Scan for the cell matching the given text and deliver its (x, y) coordinate at center. 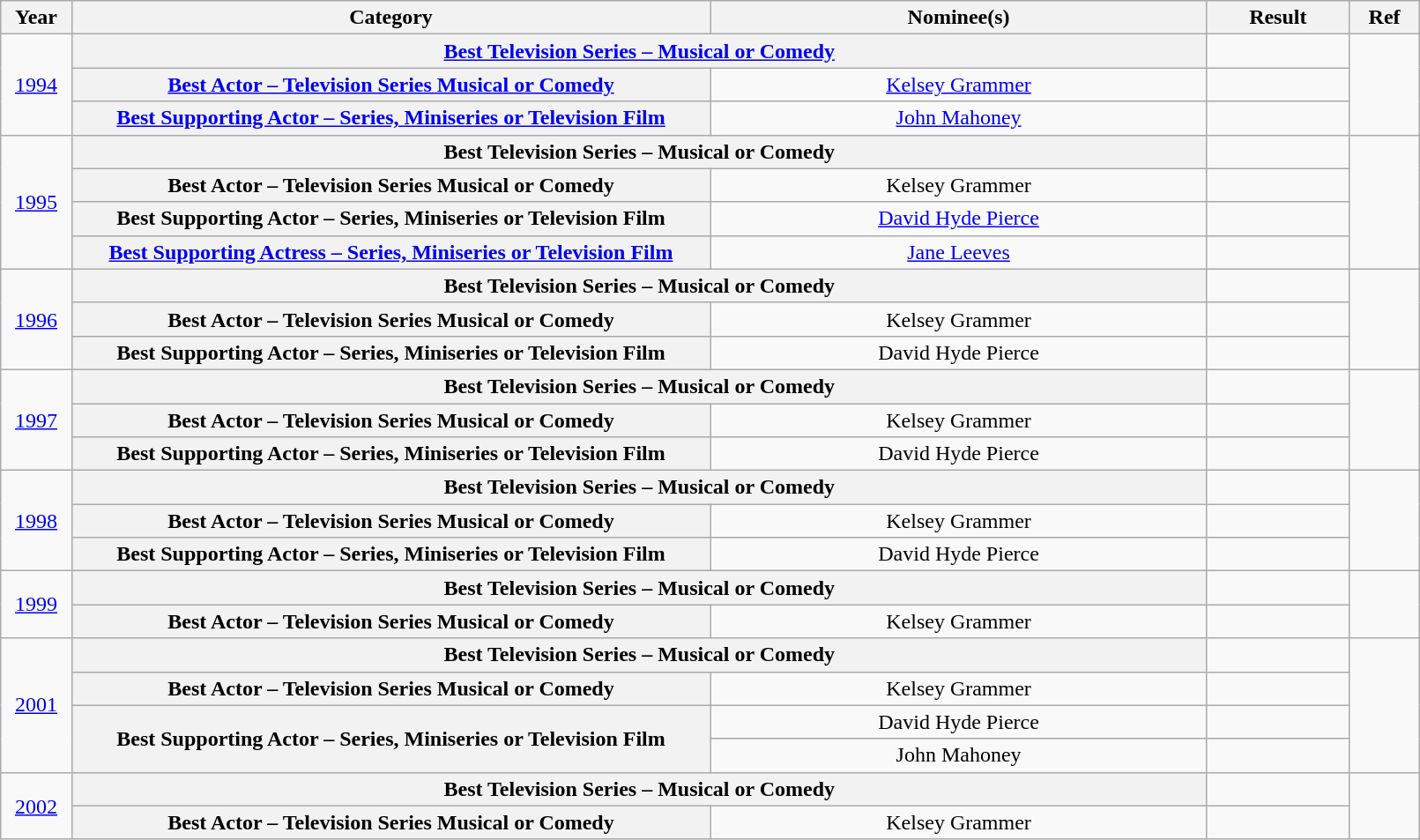
Category (391, 18)
2001 (36, 705)
2002 (36, 806)
1999 (36, 605)
1997 (36, 420)
1998 (36, 521)
Best Supporting Actress – Series, Miniseries or Television Film (391, 252)
1995 (36, 202)
Result (1278, 18)
1994 (36, 85)
Nominee(s) (959, 18)
Year (36, 18)
Ref (1384, 18)
1996 (36, 319)
Jane Leeves (959, 252)
